Find where the given text appears and provide that cell's center as (x, y) coordinate. 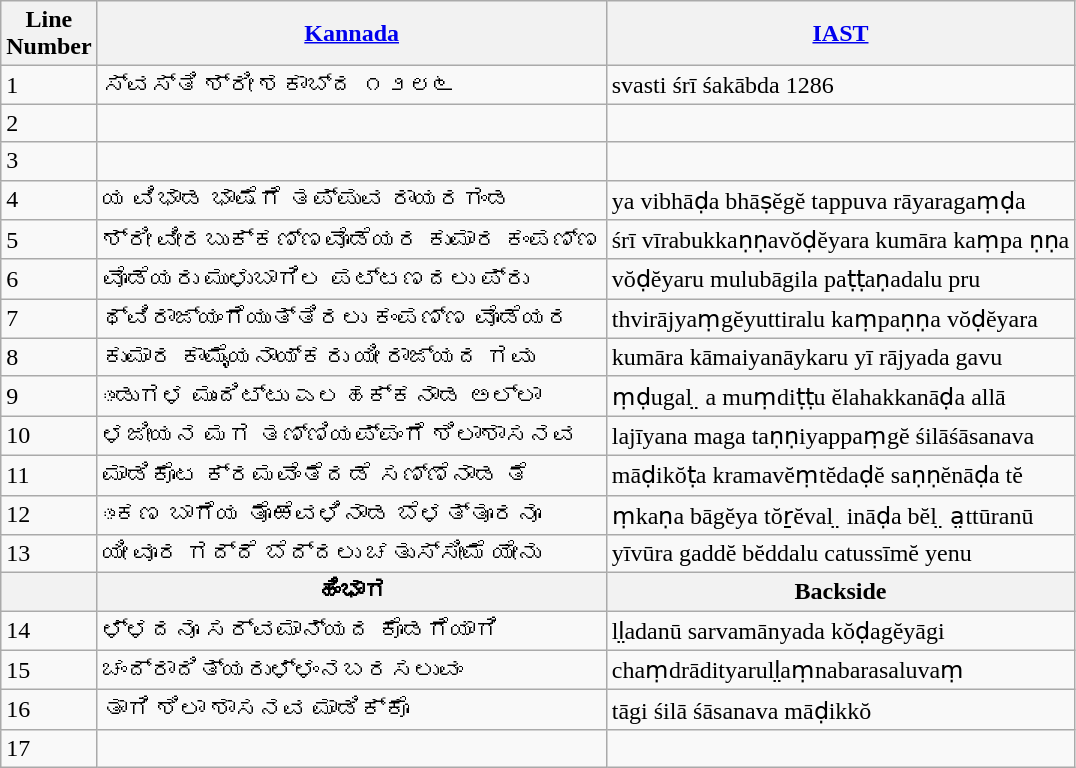
thvirājyaṃgĕyuttiralu kaṃpaṇṇa vŏḍĕyara (840, 319)
ṃkaṇa bāgĕya tŏṟĕval ̤ ināḍa bĕl ̤ a̤ttūranū (840, 515)
ತಾಗಿ ಶಿಲಾ ಶಾಸನವ ಮಾಡಿಕ್ಕೊ (352, 710)
Backside (840, 592)
ṃḍugal ̤ a muṃdiṭṭu ĕlahakkanāḍa allā (840, 396)
11 (49, 475)
tāgi śilā śāsanava māḍikkŏ (840, 710)
yīvūra gaddĕ bĕddalu catussīmĕ yenu (840, 554)
1 (49, 85)
3 (49, 161)
kumāra kāmaiyanāykaru yī rājyada gavu (840, 357)
māḍikŏṭa kramavĕṃtĕdaḍĕ saṇṇĕnāḍa tĕ (840, 475)
4 (49, 200)
chaṃdrādityarull̤aṃnabarasaluvaṃ (840, 670)
ಶ್ರೀ ವೀರಬುಕ್ಕಣ್ಣವೊಡೆಯರ ಕುಮಾರ ಕಂಪಣ್ಣ (352, 240)
IAST (840, 34)
ಹಿಂಭಾಗ (352, 592)
ಚಂದ್ರಾದಿತ್ಯರುಳ್ಳಂನಬರಸಲುವಂ (352, 670)
5 (49, 240)
śrī vīrabukkaṇṇavŏḍĕyara kumāra kaṃpa ṇṇa (840, 240)
Kannada (352, 34)
ಸ್ವಸ್ತಿ ಶ್ರೀ ಶಕಾಬ್ದ ೧೨೮೬ (352, 85)
ವೊಡೆಯರು ಮುಳುಬಾಗಿಲ ಪಟ್ಟಣದಲು ಪ್ರು (352, 279)
2 (49, 123)
6 (49, 279)
10 (49, 436)
ಳಜೀಯನ ಮಗ ತಣ್ಣಿಯಪ್ಪಂಗೆ ಶಿಲಾಶಾಸನವ (352, 436)
ಕುಮಾರ ಕಾಮೈಯನಾಯ್ಕರು ಯೀ ರಾಜ್ಯದ ಗವು (352, 357)
ya vibhāḍa bhāṣĕgĕ tappuva rāyaragaṃḍa (840, 200)
14 (49, 631)
ll̤adanū sarvamānyada kŏḍagĕyāgi (840, 631)
15 (49, 670)
lajīyana maga taṇṇiyappaṃgĕ śilāśāsanava (840, 436)
ಮಾಡಿಕೊಟ ಕ್ರಮವೆಂತೆದಡೆ‌ ಸಣ್ಣೆನಾಡ ತೆ (352, 475)
12 (49, 515)
8 (49, 357)
svasti śrī śakābda 1286 (840, 85)
ಥ್ವಿರಾಜ್ಯಂಗೆಯುತ್ತಿರಲು ಕಂಪಣ್ಣ ವೊಡೆಯರ (352, 319)
vŏḍĕyaru mulubāgila paṭṭaṇadalu pru (840, 279)
ಂಡುಗಳ ಮುಂದಿಟ್ಟು ಎಲಹಕ್ಕನಾಡ ಅಲ್ಲಾ (352, 396)
7 (49, 319)
ಯ ವಿಭಾಡ ಭಾಷೆಗೆ ತಪ್ಪುವ ರಾಯರಗಂಡ (352, 200)
ಳ್ಳದನೂ ಸರ್ವಮಾನ್ಯದ ಕೊಡಗೆಯಾಗಿ (352, 631)
ಯೀ ವೂರ ಗದ್ದೆ ಬೆದ್ದಲು ಚತುಸ್ಸೀಮೆ ಯೇನು (352, 554)
9 (49, 396)
17 (49, 748)
13 (49, 554)
ಂಕಣ ಬಾಗೆಯ ತೊಱೆವಳಿನಾಡ ಬೆಳತ್ತೂರನೂ (352, 515)
LineNumber (49, 34)
16 (49, 710)
